For the text-containing cell, return its midpoint in [x, y] coordinate format. 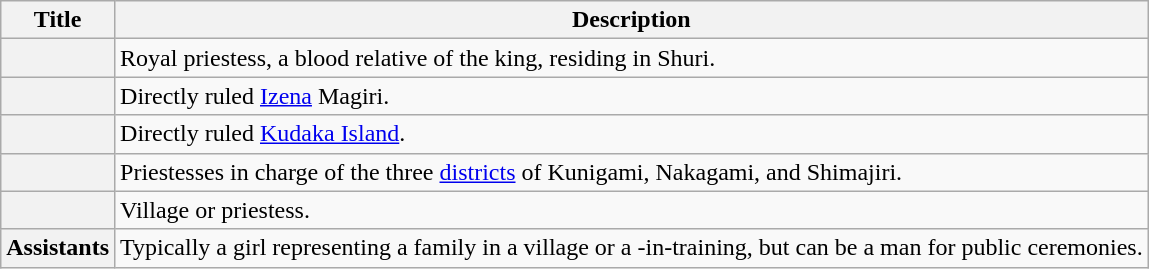
Village or priestess. [632, 210]
Directly ruled Izena Magiri. [632, 96]
Typically a girl representing a family in a village or a -in-training, but can be a man for public ceremonies. [632, 248]
Description [632, 20]
Royal priestess, a blood relative of the king, residing in Shuri. [632, 58]
Title [58, 20]
Directly ruled Kudaka Island. [632, 134]
Priestesses in charge of the three districts of Kunigami, Nakagami, and Shimajiri. [632, 172]
Assistants [58, 248]
